Output the (X, Y) coordinate of the center of the cell containing the given text.  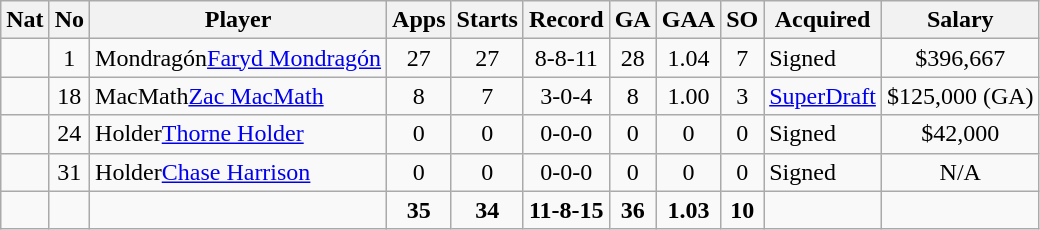
1 (69, 58)
Apps (419, 20)
24 (69, 134)
N/A (960, 172)
No (69, 20)
Player (238, 20)
35 (419, 210)
$42,000 (960, 134)
3-0-4 (566, 96)
MondragónFaryd Mondragón (238, 58)
HolderChase Harrison (238, 172)
SuperDraft (823, 96)
8-8-11 (566, 58)
34 (487, 210)
10 (742, 210)
31 (69, 172)
1.04 (688, 58)
Acquired (823, 20)
1.00 (688, 96)
GAA (688, 20)
3 (742, 96)
$125,000 (GA) (960, 96)
HolderThorne Holder (238, 134)
36 (632, 210)
Salary (960, 20)
Nat (25, 20)
28 (632, 58)
Starts (487, 20)
18 (69, 96)
SO (742, 20)
Record (566, 20)
$396,667 (960, 58)
11-8-15 (566, 210)
GA (632, 20)
MacMathZac MacMath (238, 96)
1.03 (688, 210)
